Extract the [x, y] coordinate from the center of the cell holding the provided text.  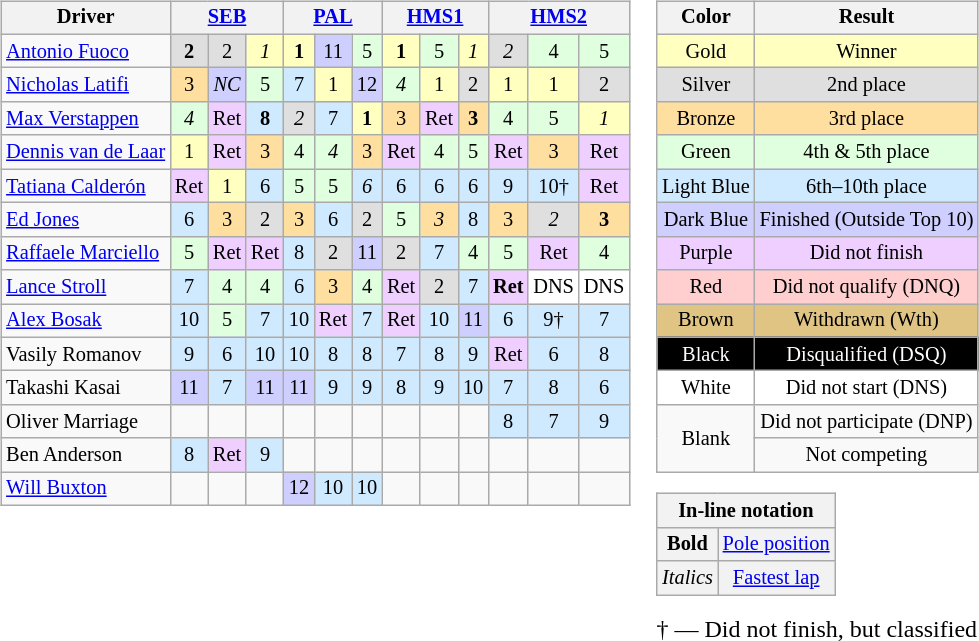
Alex Bosak [86, 321]
Fastest lap [776, 578]
Bold [688, 544]
Vasily Romanov [86, 354]
3rd place [867, 119]
HMS1 [435, 18]
Driver [86, 18]
Black [706, 354]
Pole position [776, 544]
Did not start (DNS) [867, 388]
6th–10th place [867, 186]
NC [227, 85]
Dark Blue [706, 220]
Raffaele Marciello [86, 253]
Light Blue [706, 186]
Silver [706, 85]
Oliver Marriage [86, 422]
Gold [706, 51]
Blank [706, 438]
Did not participate (DNP) [867, 422]
Finished (Outside Top 10) [867, 220]
Color [706, 18]
Ed Jones [86, 220]
Ben Anderson [86, 455]
Withdrawn (Wth) [867, 321]
10† [553, 186]
Dennis van de Laar [86, 152]
Italics [688, 578]
Did not qualify (DNQ) [867, 287]
In-line notation [746, 511]
Lance Stroll [86, 287]
Bronze [706, 119]
Result [867, 18]
Red [706, 287]
Takashi Kasai [86, 388]
Winner [867, 51]
2nd place [867, 85]
SEB [227, 18]
Purple [706, 253]
Green [706, 152]
White [706, 388]
Not competing [867, 455]
Brown [706, 321]
Tatiana Calderón [86, 186]
Disqualified (DSQ) [867, 354]
Did not finish [867, 253]
PAL [333, 18]
9† [553, 321]
Antonio Fuoco [86, 51]
4th & 5th place [867, 152]
Will Buxton [86, 489]
HMS2 [558, 18]
Max Verstappen [86, 119]
Nicholas Latifi [86, 85]
